Scan for the cell matching the given text and deliver its [x, y] coordinate at center. 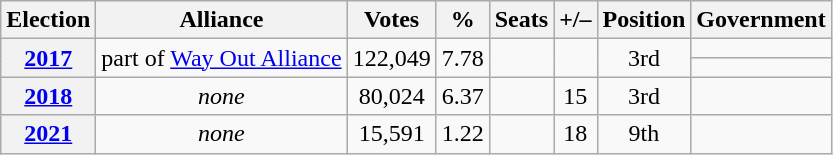
Election [48, 20]
15,591 [392, 134]
Votes [392, 20]
6.37 [462, 96]
1.22 [462, 134]
Alliance [222, 20]
7.78 [462, 58]
122,049 [392, 58]
Seats [521, 20]
2021 [48, 134]
part of Way Out Alliance [222, 58]
18 [576, 134]
% [462, 20]
9th [644, 134]
+/– [576, 20]
2017 [48, 58]
2018 [48, 96]
80,024 [392, 96]
15 [576, 96]
Government [761, 20]
Position [644, 20]
